Determine the [X, Y] coordinate at the center of the cell enclosing the given text.  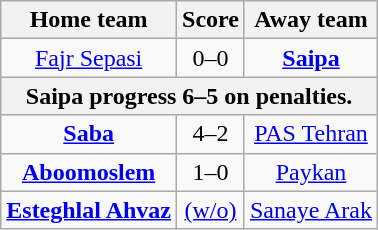
Esteghlal Ahvaz [89, 210]
Paykan [310, 172]
PAS Tehran [310, 134]
1–0 [211, 172]
(w/o) [211, 210]
Sanaye Arak [310, 210]
Saba [89, 134]
4–2 [211, 134]
Away team [310, 20]
Saipa progress 6–5 on penalties. [190, 96]
Home team [89, 20]
Score [211, 20]
Aboomoslem [89, 172]
Fajr Sepasi [89, 58]
0–0 [211, 58]
Saipa [310, 58]
